Pinpoint the cell where the given text exists, returning its [X, Y] midpoint coordinate. 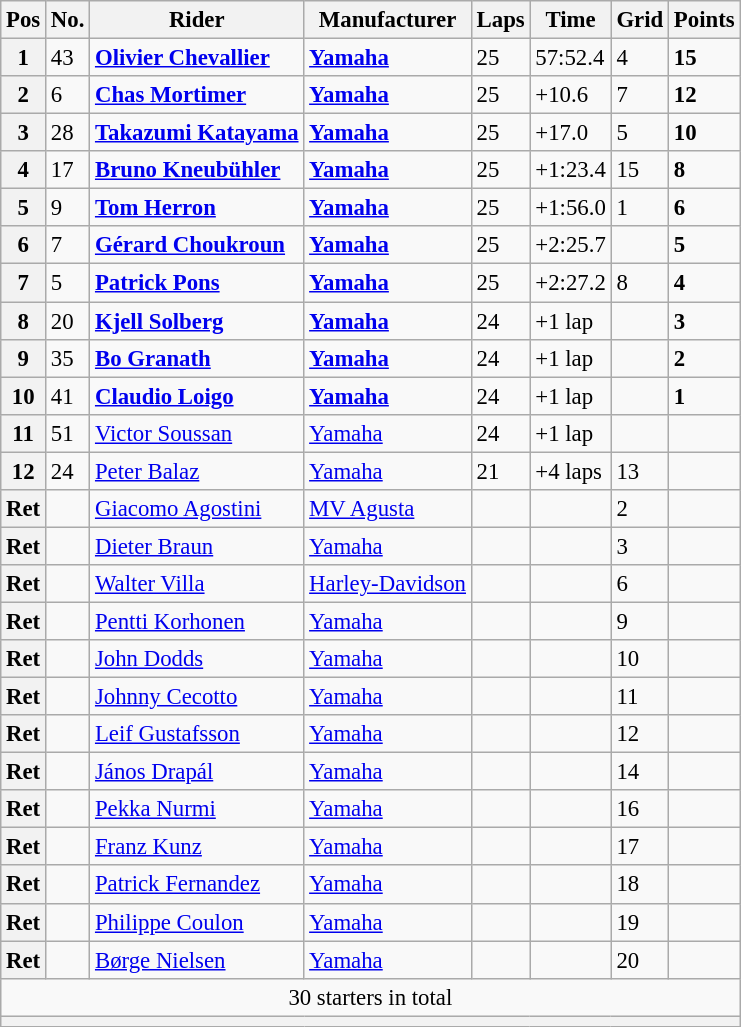
Walter Villa [197, 584]
Claudio Loigo [197, 396]
+1:56.0 [570, 208]
Points [704, 20]
14 [640, 772]
Bruno Kneubühler [197, 170]
13 [640, 471]
Harley-Davidson [388, 584]
Leif Gustafsson [197, 734]
+17.0 [570, 133]
+4 laps [570, 471]
+1:23.4 [570, 170]
Takazumi Katayama [197, 133]
Tom Herron [197, 208]
Manufacturer [388, 20]
Kjell Solberg [197, 321]
21 [500, 471]
János Drapál [197, 772]
No. [68, 20]
Pekka Nurmi [197, 809]
Pentti Korhonen [197, 621]
Bo Granath [197, 358]
16 [640, 809]
John Dodds [197, 659]
18 [640, 885]
Victor Soussan [197, 433]
MV Agusta [388, 509]
Pos [24, 20]
Rider [197, 20]
Philippe Coulon [197, 922]
19 [640, 922]
Franz Kunz [197, 847]
Grid [640, 20]
Gérard Choukroun [197, 245]
+2:25.7 [570, 245]
Olivier Chevallier [197, 58]
Patrick Pons [197, 283]
Dieter Braun [197, 546]
Time [570, 20]
57:52.4 [570, 58]
Peter Balaz [197, 471]
41 [68, 396]
51 [68, 433]
43 [68, 58]
Børge Nielsen [197, 960]
35 [68, 358]
28 [68, 133]
+10.6 [570, 95]
30 starters in total [370, 997]
Johnny Cecotto [197, 697]
Patrick Fernandez [197, 885]
+2:27.2 [570, 283]
Chas Mortimer [197, 95]
Laps [500, 20]
Giacomo Agostini [197, 509]
